For the text-containing cell, return its midpoint in (X, Y) coordinate format. 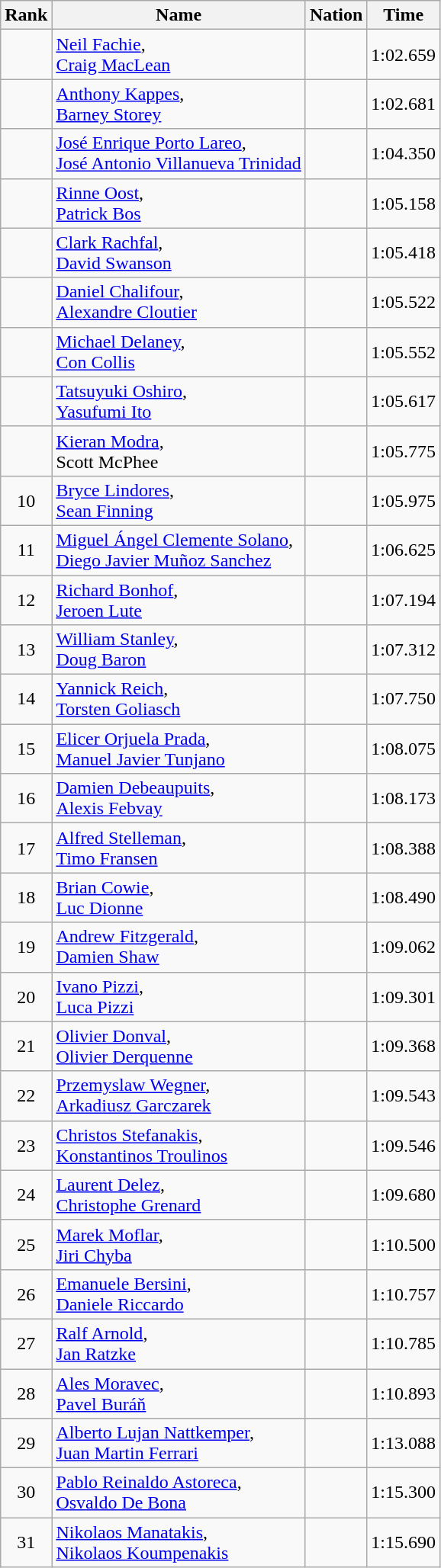
Ivano Pizzi,Luca Pizzi (179, 997)
Nikolaos Manatakis,Nikolaos Koumpenakis (179, 1543)
1:08.490 (404, 898)
1:09.546 (404, 1145)
Ralf Arnold,Jan Ratzke (179, 1343)
1:09.543 (404, 1096)
23 (26, 1145)
18 (26, 898)
20 (26, 997)
1:05.975 (404, 500)
1:07.194 (404, 599)
Michael Delaney,Con Collis (179, 352)
1:05.775 (404, 451)
Bryce Lindores,Sean Finning (179, 500)
13 (26, 649)
26 (26, 1294)
Anthony Kappes,Barney Storey (179, 104)
Kieran Modra,Scott McPhee (179, 451)
1:10.500 (404, 1244)
1:05.418 (404, 253)
22 (26, 1096)
1:05.552 (404, 352)
Christos Stefanakis,Konstantinos Troulinos (179, 1145)
1:09.062 (404, 947)
Rank (26, 15)
Rinne Oost,Patrick Bos (179, 203)
1:05.158 (404, 203)
Time (404, 15)
Przemyslaw Wegner,Arkadiusz Garczarek (179, 1096)
1:09.301 (404, 997)
José Enrique Porto Lareo,José Antonio Villanueva Trinidad (179, 154)
1:07.312 (404, 649)
1:05.522 (404, 302)
1:02.681 (404, 104)
12 (26, 599)
Richard Bonhof,Jeroen Lute (179, 599)
Laurent Delez,Christophe Grenard (179, 1195)
1:09.368 (404, 1046)
Damien Debeaupuits,Alexis Febvay (179, 799)
Elicer Orjuela Prada,Manuel Javier Tunjano (179, 749)
27 (26, 1343)
1:06.625 (404, 550)
1:04.350 (404, 154)
29 (26, 1444)
Emanuele Bersini,Daniele Riccardo (179, 1294)
16 (26, 799)
19 (26, 947)
15 (26, 749)
28 (26, 1393)
11 (26, 550)
Tatsuyuki Oshiro,Yasufumi Ito (179, 401)
10 (26, 500)
William Stanley,Doug Baron (179, 649)
1:10.785 (404, 1343)
31 (26, 1543)
1:10.893 (404, 1393)
Pablo Reinaldo Astoreca,Osvaldo De Bona (179, 1493)
Name (179, 15)
Daniel Chalifour,Alexandre Cloutier (179, 302)
Brian Cowie,Luc Dionne (179, 898)
1:15.690 (404, 1543)
Alberto Lujan Nattkemper,Juan Martin Ferrari (179, 1444)
1:02.659 (404, 55)
Olivier Donval,Olivier Derquenne (179, 1046)
Ales Moravec,Pavel Buráň (179, 1393)
Andrew Fitzgerald,Damien Shaw (179, 947)
1:08.173 (404, 799)
Miguel Ángel Clemente Solano,Diego Javier Muñoz Sanchez (179, 550)
1:08.388 (404, 848)
25 (26, 1244)
17 (26, 848)
Neil Fachie,Craig MacLean (179, 55)
1:13.088 (404, 1444)
Clark Rachfal,David Swanson (179, 253)
1:10.757 (404, 1294)
1:15.300 (404, 1493)
1:07.750 (404, 700)
1:05.617 (404, 401)
1:09.680 (404, 1195)
1:08.075 (404, 749)
21 (26, 1046)
Nation (336, 15)
Yannick Reich,Torsten Goliasch (179, 700)
Marek Moflar,Jiri Chyba (179, 1244)
14 (26, 700)
Alfred Stelleman,Timo Fransen (179, 848)
24 (26, 1195)
30 (26, 1493)
